Return the [X, Y] coordinate for the center point of the cell that contains the specified text.  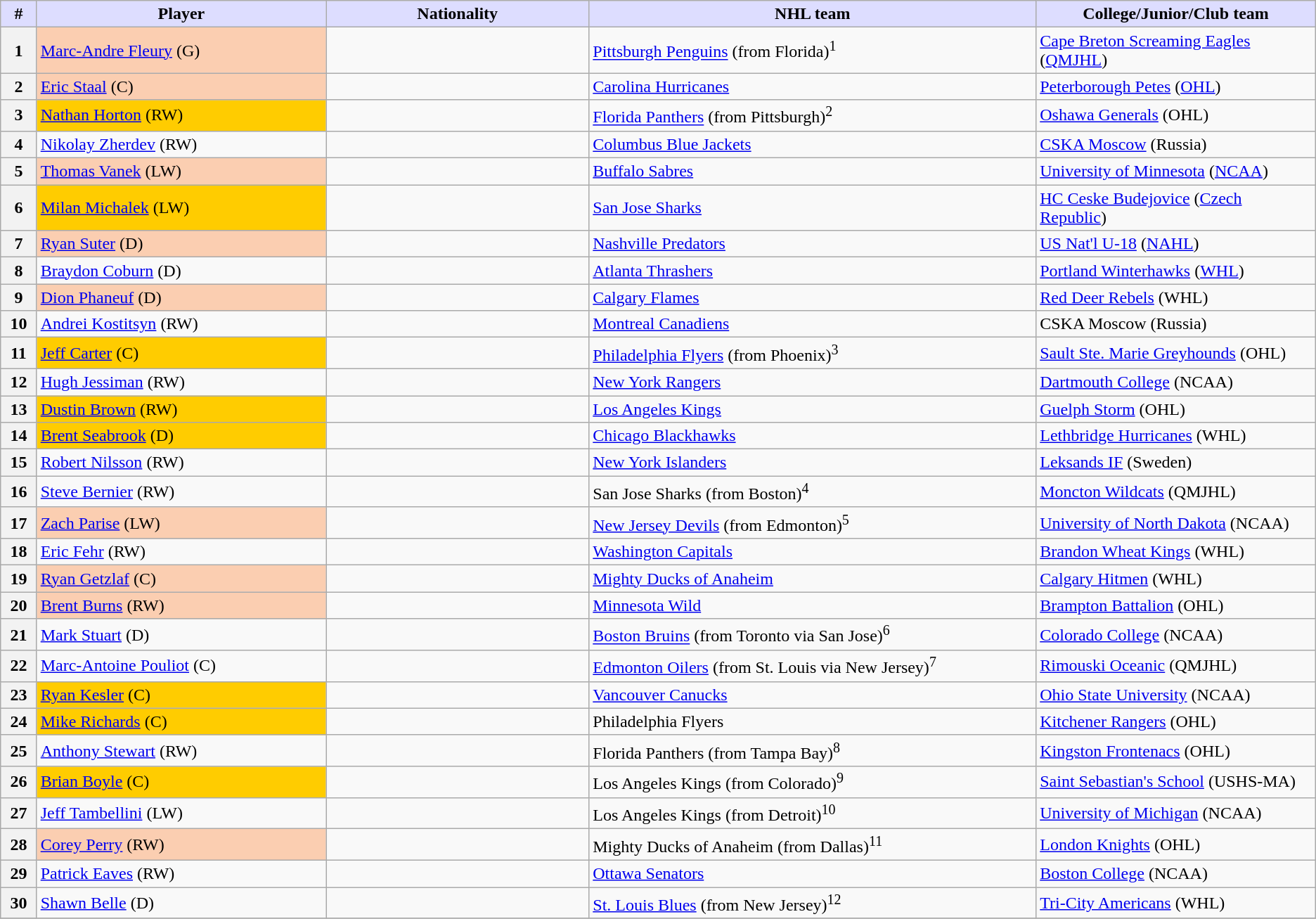
Dustin Brown (RW) [181, 409]
Philadelphia Flyers [813, 721]
11 [18, 353]
21 [18, 634]
Kitchener Rangers (OHL) [1176, 721]
Calgary Flames [813, 297]
4 [18, 144]
3 [18, 115]
London Knights (OHL) [1176, 845]
Vancouver Canucks [813, 695]
Patrick Eaves (RW) [181, 873]
10 [18, 324]
Edmonton Oilers (from St. Louis via New Jersey)7 [813, 667]
Dartmouth College (NCAA) [1176, 382]
Saint Sebastian's School (USHS-MA) [1176, 782]
Brandon Wheat Kings (WHL) [1176, 552]
Player [181, 14]
Ottawa Senators [813, 873]
Nationality [458, 14]
Leksands IF (Sweden) [1176, 463]
Zach Parise (LW) [181, 523]
Ryan Getzlaf (C) [181, 579]
Robert Nilsson (RW) [181, 463]
Mighty Ducks of Anaheim (from Dallas)11 [813, 845]
Eric Staal (C) [181, 86]
Oshawa Generals (OHL) [1176, 115]
Corey Perry (RW) [181, 845]
Brampton Battalion (OHL) [1176, 605]
Dion Phaneuf (D) [181, 297]
Los Angeles Kings (from Detroit)10 [813, 813]
27 [18, 813]
Braydon Coburn (D) [181, 271]
Nikolay Zherdev (RW) [181, 144]
Marc-Andre Fleury (G) [181, 51]
19 [18, 579]
University of Minnesota (NCAA) [1176, 172]
Carolina Hurricanes [813, 86]
New York Islanders [813, 463]
1 [18, 51]
Los Angeles Kings (from Colorado)9 [813, 782]
Montreal Canadiens [813, 324]
17 [18, 523]
US Nat'l U-18 (NAHL) [1176, 244]
28 [18, 845]
Anthony Stewart (RW) [181, 751]
12 [18, 382]
Nashville Predators [813, 244]
Washington Capitals [813, 552]
Hugh Jessiman (RW) [181, 382]
Peterborough Petes (OHL) [1176, 86]
16 [18, 492]
14 [18, 436]
University of North Dakota (NCAA) [1176, 523]
Ryan Kesler (C) [181, 695]
22 [18, 667]
23 [18, 695]
Florida Panthers (from Pittsburgh)2 [813, 115]
9 [18, 297]
Thomas Vanek (LW) [181, 172]
Chicago Blackhawks [813, 436]
Red Deer Rebels (WHL) [1176, 297]
5 [18, 172]
Boston Bruins (from Toronto via San Jose)6 [813, 634]
St. Louis Blues (from New Jersey)12 [813, 903]
San Jose Sharks [813, 208]
Shawn Belle (D) [181, 903]
Cape Breton Screaming Eagles (QMJHL) [1176, 51]
Minnesota Wild [813, 605]
24 [18, 721]
Eric Fehr (RW) [181, 552]
Brent Seabrook (D) [181, 436]
Colorado College (NCAA) [1176, 634]
Atlanta Thrashers [813, 271]
Steve Bernier (RW) [181, 492]
29 [18, 873]
Sault Ste. Marie Greyhounds (OHL) [1176, 353]
Milan Michalek (LW) [181, 208]
Jeff Carter (C) [181, 353]
New York Rangers [813, 382]
Pittsburgh Penguins (from Florida)1 [813, 51]
6 [18, 208]
Mighty Ducks of Anaheim [813, 579]
Calgary Hitmen (WHL) [1176, 579]
Guelph Storm (OHL) [1176, 409]
30 [18, 903]
Mark Stuart (D) [181, 634]
University of Michigan (NCAA) [1176, 813]
Rimouski Oceanic (QMJHL) [1176, 667]
7 [18, 244]
College/Junior/Club team [1176, 14]
Ryan Suter (D) [181, 244]
Mike Richards (C) [181, 721]
San Jose Sharks (from Boston)4 [813, 492]
Ohio State University (NCAA) [1176, 695]
Brent Burns (RW) [181, 605]
Portland Winterhawks (WHL) [1176, 271]
Boston College (NCAA) [1176, 873]
New Jersey Devils (from Edmonton)5 [813, 523]
Nathan Horton (RW) [181, 115]
HC Ceske Budejovice (Czech Republic) [1176, 208]
Los Angeles Kings [813, 409]
Buffalo Sabres [813, 172]
Tri-City Americans (WHL) [1176, 903]
NHL team [813, 14]
25 [18, 751]
Columbus Blue Jackets [813, 144]
2 [18, 86]
8 [18, 271]
Moncton Wildcats (QMJHL) [1176, 492]
15 [18, 463]
Philadelphia Flyers (from Phoenix)3 [813, 353]
Florida Panthers (from Tampa Bay)8 [813, 751]
Kingston Frontenacs (OHL) [1176, 751]
13 [18, 409]
Jeff Tambellini (LW) [181, 813]
Brian Boyle (C) [181, 782]
20 [18, 605]
Marc-Antoine Pouliot (C) [181, 667]
Andrei Kostitsyn (RW) [181, 324]
# [18, 14]
Lethbridge Hurricanes (WHL) [1176, 436]
26 [18, 782]
18 [18, 552]
